Determine the [X, Y] coordinate at the center of the cell enclosing the given text.  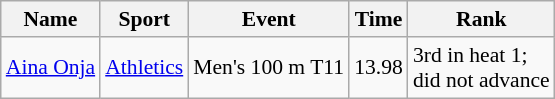
Rank [482, 19]
Athletics [144, 68]
Sport [144, 19]
Time [378, 19]
Name [50, 19]
Aina Onja [50, 68]
Event [268, 19]
3rd in heat 1; did not advance [482, 68]
13.98 [378, 68]
Men's 100 m T11 [268, 68]
